Identify which cell holds the provided text, then report its [X, Y] central coordinate. 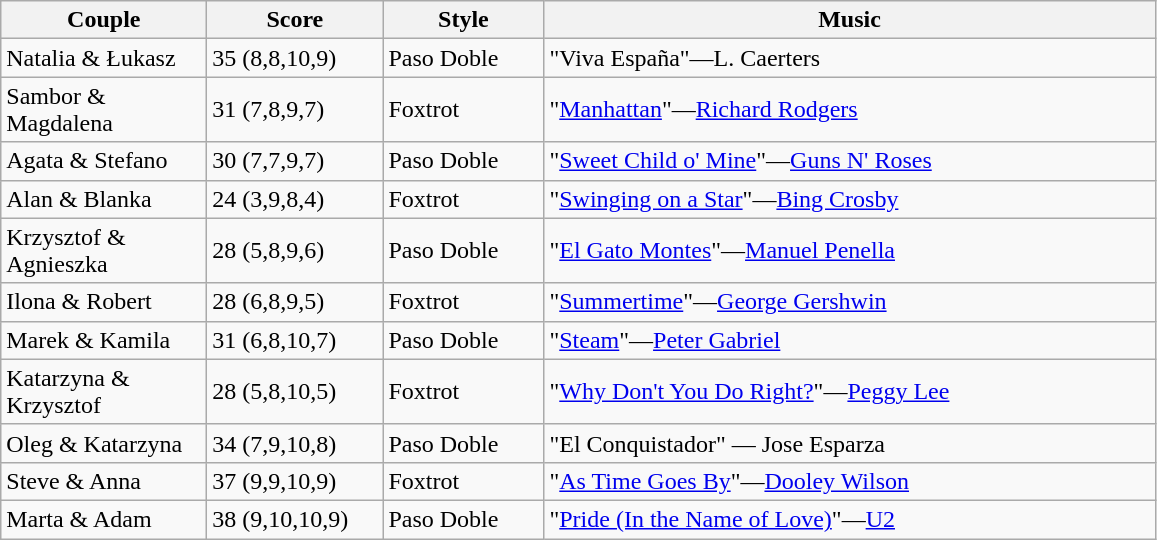
Marek & Kamila [104, 340]
Ilona & Robert [104, 302]
"Pride (In the Name of Love)"—U2 [850, 519]
"Summertime"—George Gershwin [850, 302]
Style [464, 20]
"Sweet Child o' Mine"—Guns N' Roses [850, 161]
"Swinging on a Star"—Bing Crosby [850, 199]
Score [295, 20]
Music [850, 20]
Oleg & Katarzyna [104, 443]
35 (8,8,10,9) [295, 58]
28 (6,8,9,5) [295, 302]
24 (3,9,8,4) [295, 199]
Katarzyna & Krzysztof [104, 392]
31 (7,8,9,7) [295, 110]
"Why Don't You Do Right?"—Peggy Lee [850, 392]
Marta & Adam [104, 519]
38 (9,10,10,9) [295, 519]
Natalia & Łukasz [104, 58]
34 (7,9,10,8) [295, 443]
Sambor & Magdalena [104, 110]
Agata & Stefano [104, 161]
Couple [104, 20]
30 (7,7,9,7) [295, 161]
"Manhattan"—Richard Rodgers [850, 110]
31 (6,8,10,7) [295, 340]
"El Conquistador" — Jose Esparza [850, 443]
"Viva España"—L. Caerters [850, 58]
28 (5,8,9,6) [295, 250]
"El Gato Montes"—Manuel Penella [850, 250]
Steve & Anna [104, 481]
28 (5,8,10,5) [295, 392]
37 (9,9,10,9) [295, 481]
"As Time Goes By"—Dooley Wilson [850, 481]
Krzysztof & Agnieszka [104, 250]
Alan & Blanka [104, 199]
"Steam"—Peter Gabriel [850, 340]
